Return the (x, y) coordinate for the center point of the cell that contains the specified text.  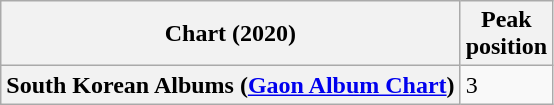
Peakposition (506, 34)
3 (506, 85)
Chart (2020) (230, 34)
South Korean Albums (Gaon Album Chart) (230, 85)
